Provide the (X, Y) coordinate of the cell's center where the given text is located.  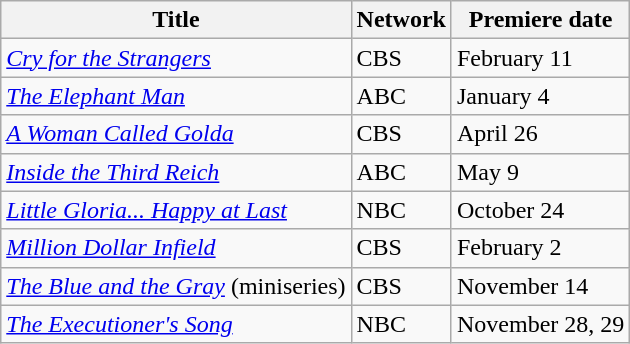
May 9 (540, 172)
February 11 (540, 58)
A Woman Called Golda (176, 134)
Premiere date (540, 20)
October 24 (540, 210)
February 2 (540, 248)
April 26 (540, 134)
Inside the Third Reich (176, 172)
Cry for the Strangers (176, 58)
Network (401, 20)
Little Gloria... Happy at Last (176, 210)
The Blue and the Gray (miniseries) (176, 286)
November 28, 29 (540, 324)
Title (176, 20)
Million Dollar Infield (176, 248)
November 14 (540, 286)
The Elephant Man (176, 96)
January 4 (540, 96)
The Executioner's Song (176, 324)
